Identify which cell holds the provided text, then report its (x, y) central coordinate. 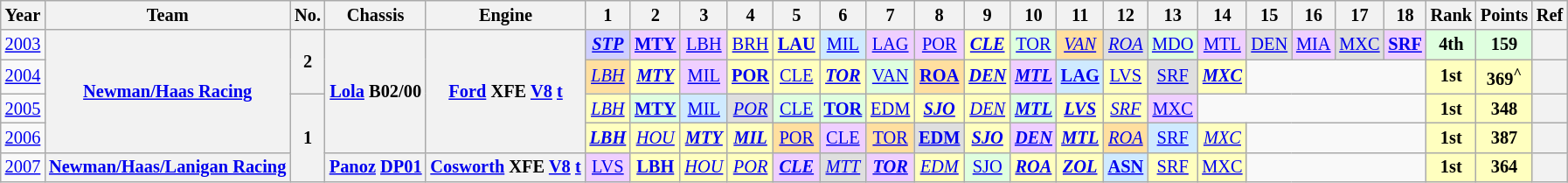
4th (1451, 45)
Newman/Haas/Lanigan Racing (168, 167)
159 (1504, 45)
No. (308, 15)
10 (1033, 15)
5 (797, 15)
STP (608, 45)
ASN (1126, 167)
16 (1313, 15)
MDO (1173, 45)
Team (168, 15)
369^ (1504, 77)
BRH (750, 45)
Points (1504, 15)
Panoz DP01 (376, 167)
ZOL (1080, 167)
Cosworth XFE V8 t (505, 167)
3 (704, 15)
2006 (23, 137)
2004 (23, 77)
8 (939, 15)
4 (750, 15)
Newman/Haas Racing (168, 91)
Ref (1550, 15)
Lola B02/00 (376, 91)
6 (843, 15)
12 (1126, 15)
7 (890, 15)
LAU (797, 45)
MTT (843, 167)
2007 (23, 167)
2005 (23, 109)
Rank (1451, 15)
13 (1173, 15)
Chassis (376, 15)
9 (988, 15)
17 (1359, 15)
387 (1504, 137)
2003 (23, 45)
364 (1504, 167)
348 (1504, 109)
Year (23, 15)
15 (1269, 15)
Ford XFE V8 t (505, 91)
Engine (505, 15)
11 (1080, 15)
MIA (1313, 45)
18 (1405, 15)
14 (1222, 15)
